Output the (x, y) coordinate of the center of the cell containing the given text.  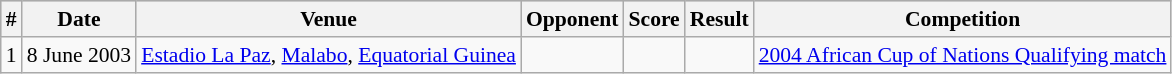
8 June 2003 (79, 55)
Score (654, 19)
Date (79, 19)
1 (12, 55)
Estadio La Paz, Malabo, Equatorial Guinea (328, 55)
Venue (328, 19)
Opponent (572, 19)
# (12, 19)
2004 African Cup of Nations Qualifying match (963, 55)
Competition (963, 19)
Result (720, 19)
